Extract the (X, Y) coordinate from the center of the cell holding the provided text.  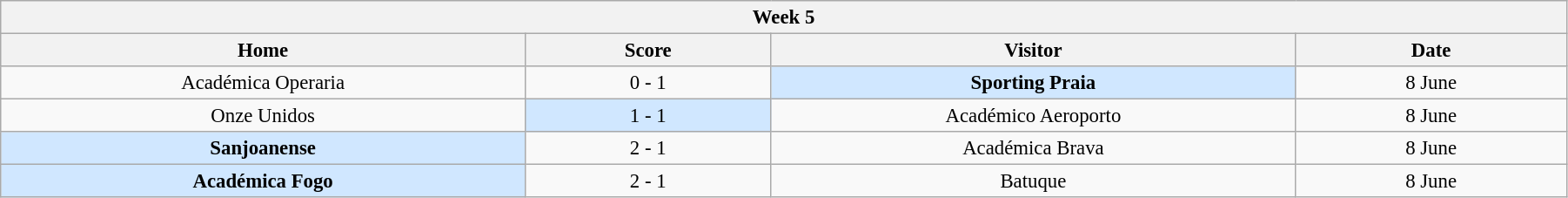
Onze Unidos (263, 116)
Batuque (1034, 181)
Date (1431, 51)
Académico Aeroporto (1034, 116)
Sanjoanense (263, 148)
Score (647, 51)
Sporting Praia (1034, 83)
0 - 1 (647, 83)
Home (263, 51)
Académica Fogo (263, 181)
Visitor (1034, 51)
Académica Operaria (263, 83)
Académica Brava (1034, 148)
Week 5 (784, 17)
1 - 1 (647, 116)
